Scan for the cell matching the given text and deliver its [X, Y] coordinate at center. 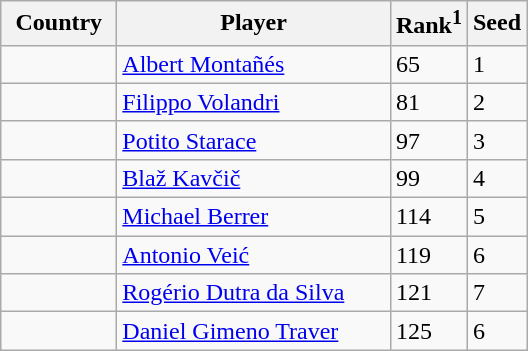
Blaž Kavčič [254, 178]
97 [428, 140]
119 [428, 255]
3 [496, 140]
Daniel Gimeno Traver [254, 331]
Player [254, 24]
Michael Berrer [254, 217]
Filippo Volandri [254, 102]
5 [496, 217]
Country [59, 24]
99 [428, 178]
Rogério Dutra da Silva [254, 293]
125 [428, 331]
Antonio Veić [254, 255]
Albert Montañés [254, 64]
121 [428, 293]
114 [428, 217]
65 [428, 64]
Rank1 [428, 24]
4 [496, 178]
7 [496, 293]
Potito Starace [254, 140]
Seed [496, 24]
81 [428, 102]
2 [496, 102]
1 [496, 64]
